Scan for the cell matching the given text and deliver its (x, y) coordinate at center. 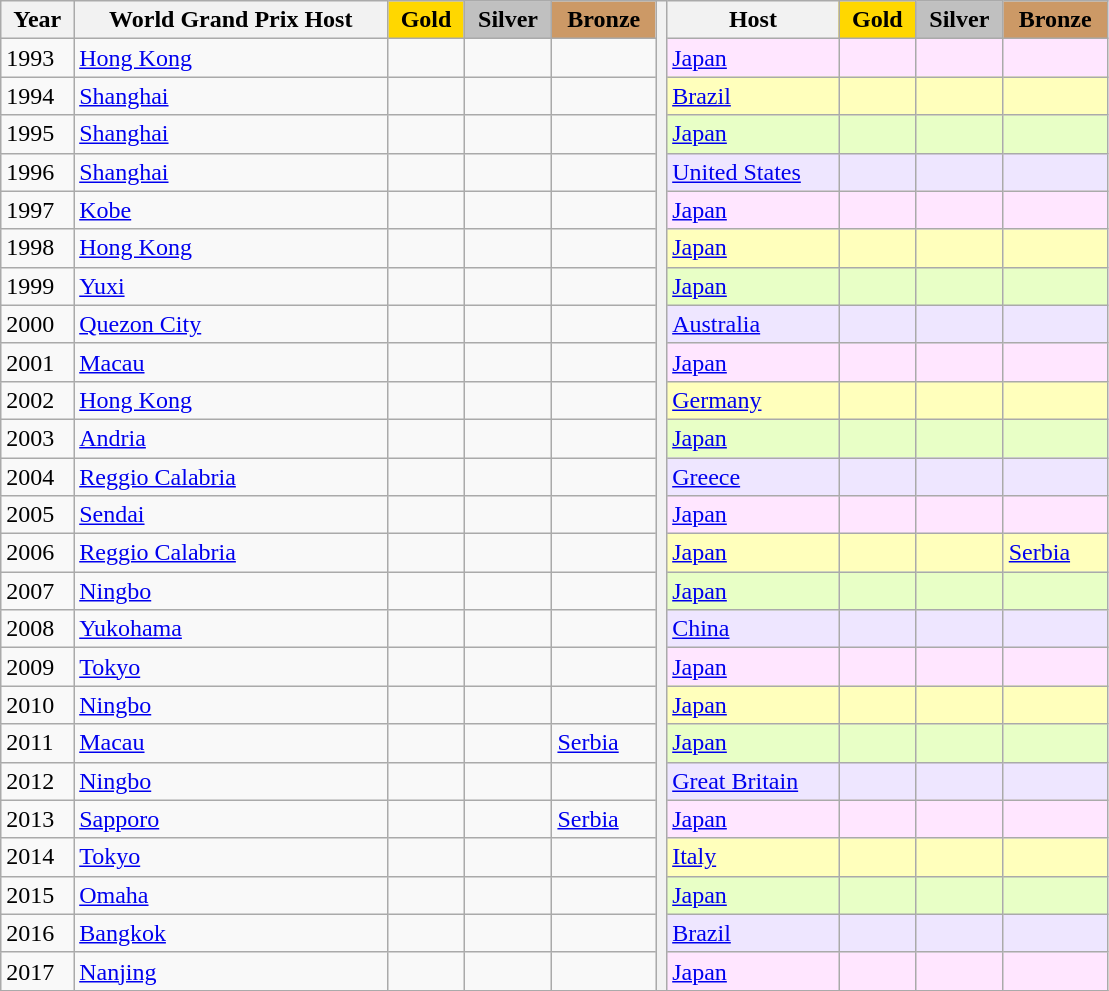
Year (38, 20)
Quezon City (231, 324)
Yuxi (231, 286)
Yukohama (231, 629)
2005 (38, 515)
Andria (231, 438)
Italy (754, 857)
2013 (38, 819)
1993 (38, 58)
Australia (754, 324)
1999 (38, 286)
Omaha (231, 895)
2003 (38, 438)
2016 (38, 933)
2007 (38, 591)
2009 (38, 667)
Host (754, 20)
2001 (38, 362)
2012 (38, 781)
2008 (38, 629)
Great Britain (754, 781)
1997 (38, 210)
2004 (38, 477)
1994 (38, 96)
China (754, 629)
2010 (38, 705)
1996 (38, 172)
Sapporo (231, 819)
1995 (38, 134)
2017 (38, 971)
2014 (38, 857)
World Grand Prix Host (231, 20)
Nanjing (231, 971)
2006 (38, 553)
2000 (38, 324)
2002 (38, 400)
United States (754, 172)
2015 (38, 895)
2011 (38, 743)
Germany (754, 400)
1998 (38, 248)
Sendai (231, 515)
Greece (754, 477)
Bangkok (231, 933)
Kobe (231, 210)
